From the cell containing the given text, extract its center point as [x, y] coordinate. 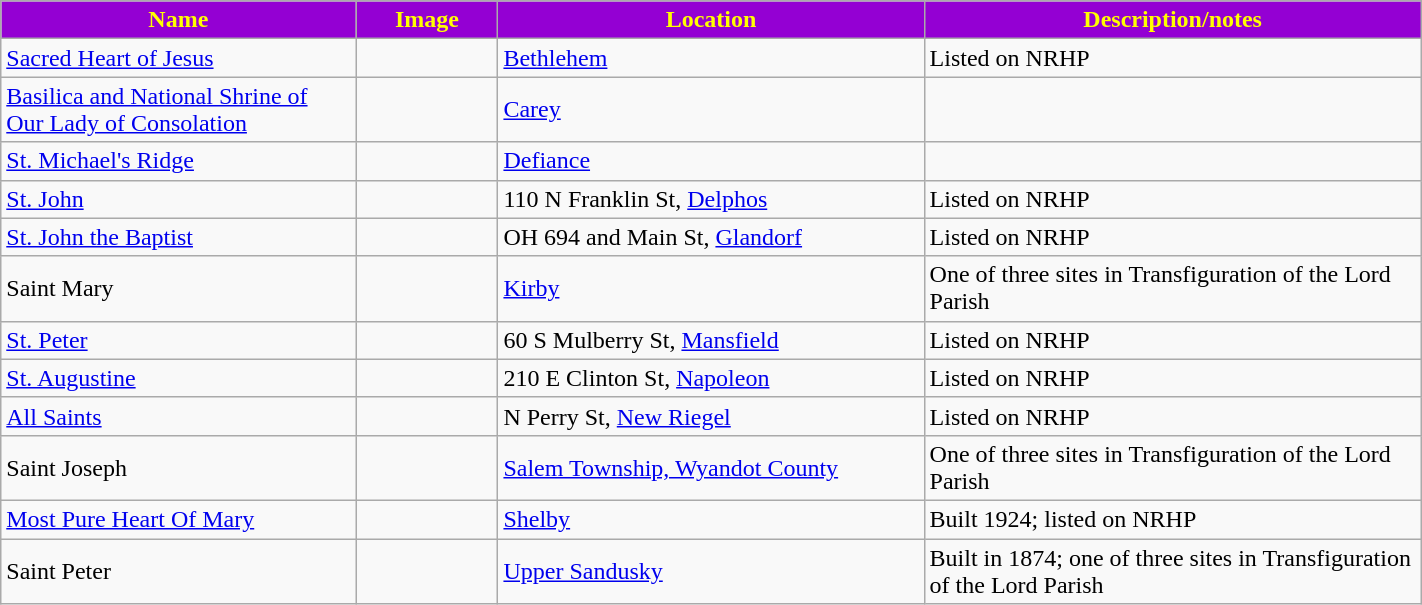
Saint Joseph [178, 468]
Name [178, 20]
110 N Franklin St, Delphos [711, 199]
St. John the Baptist [178, 237]
All Saints [178, 416]
Basilica and National Shrine of Our Lady of Consolation [178, 110]
Salem Township, Wyandot County [711, 468]
Built in 1874; one of three sites in Transfiguration of the Lord Parish [1172, 570]
Upper Sandusky [711, 570]
Saint Peter [178, 570]
Defiance [711, 161]
Saint Mary [178, 288]
Bethlehem [711, 58]
Kirby [711, 288]
Shelby [711, 519]
St. Augustine [178, 378]
Image [427, 20]
Most Pure Heart Of Mary [178, 519]
OH 694 and Main St, Glandorf [711, 237]
60 S Mulberry St, Mansfield [711, 340]
St. Michael's Ridge [178, 161]
Sacred Heart of Jesus [178, 58]
St. John [178, 199]
St. Peter [178, 340]
Description/notes [1172, 20]
210 E Clinton St, Napoleon [711, 378]
Built 1924; listed on NRHP [1172, 519]
Location [711, 20]
Carey [711, 110]
N Perry St, New Riegel [711, 416]
